For the text-containing cell, return its midpoint in (X, Y) coordinate format. 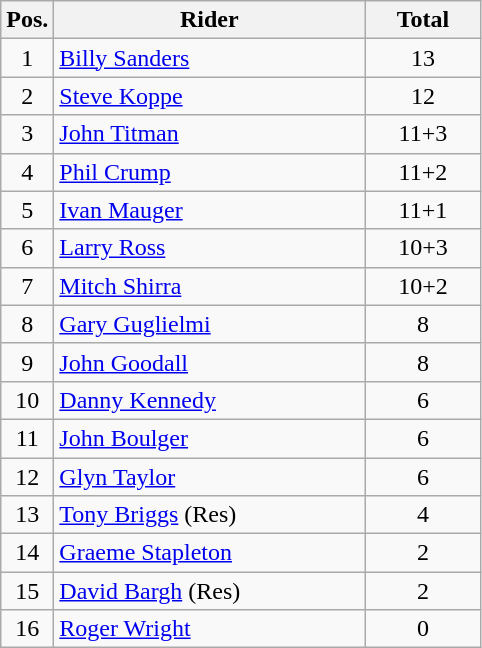
1 (28, 58)
10+2 (423, 286)
0 (423, 629)
Tony Briggs (Res) (210, 515)
16 (28, 629)
11+3 (423, 134)
Ivan Mauger (210, 210)
14 (28, 553)
10+3 (423, 248)
Larry Ross (210, 248)
11+2 (423, 172)
11 (28, 438)
Gary Guglielmi (210, 324)
Mitch Shirra (210, 286)
Total (423, 20)
Rider (210, 20)
Steve Koppe (210, 96)
John Titman (210, 134)
Roger Wright (210, 629)
10 (28, 400)
Phil Crump (210, 172)
9 (28, 362)
11+1 (423, 210)
7 (28, 286)
Graeme Stapleton (210, 553)
15 (28, 591)
David Bargh (Res) (210, 591)
Pos. (28, 20)
Billy Sanders (210, 58)
Glyn Taylor (210, 477)
3 (28, 134)
5 (28, 210)
Danny Kennedy (210, 400)
John Goodall (210, 362)
John Boulger (210, 438)
